Return the [X, Y] coordinate for the center point of the cell that contains the specified text.  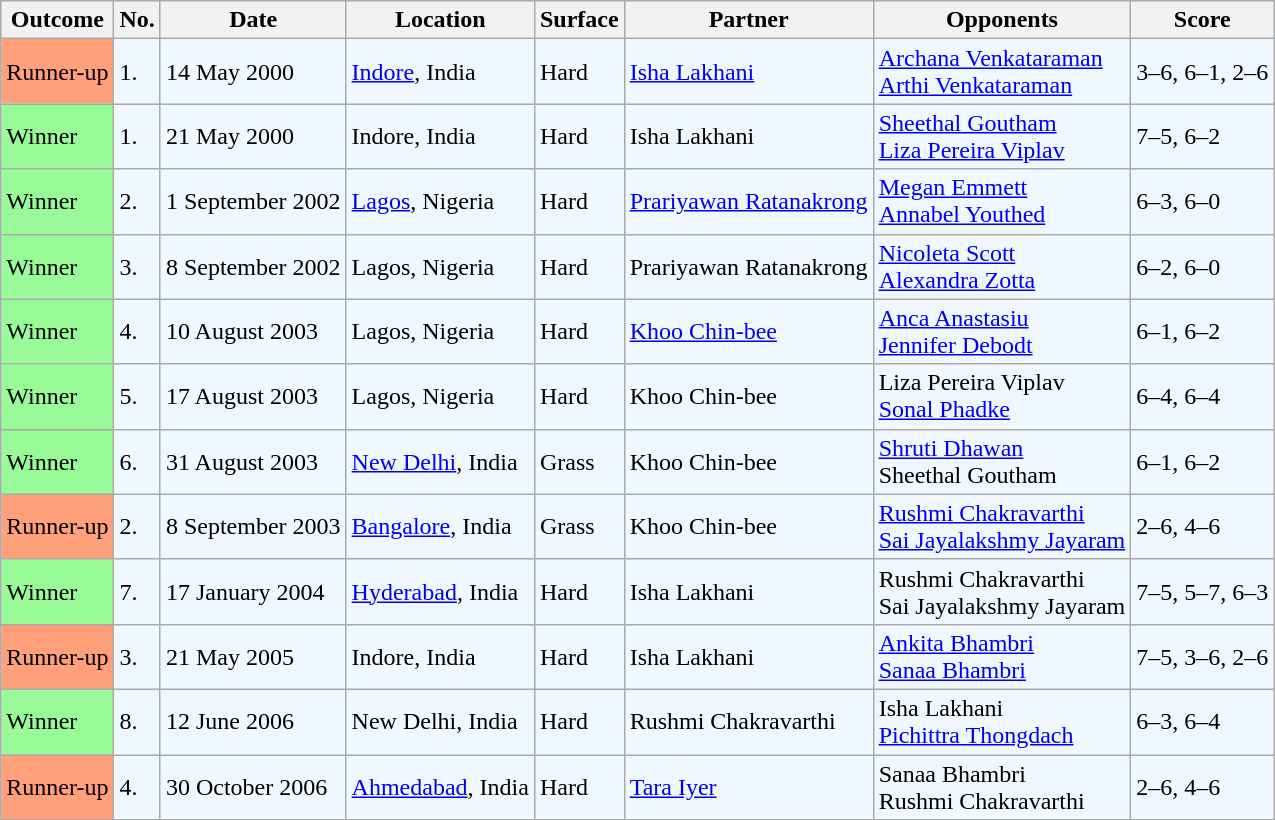
Anca Anastasiu Jennifer Debodt [1002, 332]
6. [137, 462]
8. [137, 722]
Location [440, 20]
Surface [579, 20]
Shruti Dhawan Sheethal Goutham [1002, 462]
Liza Pereira Viplav Sonal Phadke [1002, 396]
17 January 2004 [253, 592]
Ankita Bhambri Sanaa Bhambri [1002, 656]
Nicoleta Scott Alexandra Zotta [1002, 266]
6–3, 6–4 [1202, 722]
Sanaa Bhambri Rushmi Chakravarthi [1002, 786]
5. [137, 396]
Archana Venkataraman Arthi Venkataraman [1002, 72]
7. [137, 592]
17 August 2003 [253, 396]
7–5, 3–6, 2–6 [1202, 656]
31 August 2003 [253, 462]
Opponents [1002, 20]
Rushmi Chakravarthi [748, 722]
1 September 2002 [253, 202]
7–5, 5–7, 6–3 [1202, 592]
Isha Lakhani Pichittra Thongdach [1002, 722]
No. [137, 20]
Hyderabad, India [440, 592]
21 May 2005 [253, 656]
7–5, 6–2 [1202, 136]
Tara Iyer [748, 786]
6–3, 6–0 [1202, 202]
10 August 2003 [253, 332]
Megan Emmett Annabel Youthed [1002, 202]
6–4, 6–4 [1202, 396]
14 May 2000 [253, 72]
21 May 2000 [253, 136]
8 September 2003 [253, 526]
Date [253, 20]
Sheethal Goutham Liza Pereira Viplav [1002, 136]
6–2, 6–0 [1202, 266]
30 October 2006 [253, 786]
Partner [748, 20]
Score [1202, 20]
3–6, 6–1, 2–6 [1202, 72]
8 September 2002 [253, 266]
Bangalore, India [440, 526]
12 June 2006 [253, 722]
Outcome [58, 20]
Ahmedabad, India [440, 786]
